Provide the (x, y) coordinate of the cell's center where the given text is located.  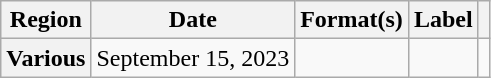
September 15, 2023 (193, 58)
Date (193, 20)
Format(s) (352, 20)
Label (443, 20)
Region (46, 20)
Various (46, 58)
